Provide the [x, y] coordinate of the cell's center where the given text is located.  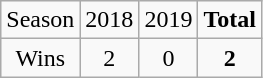
Total [230, 20]
0 [168, 58]
Wins [40, 58]
Season [40, 20]
2019 [168, 20]
2018 [110, 20]
